Return (x, y) of the center of cell containing provided text 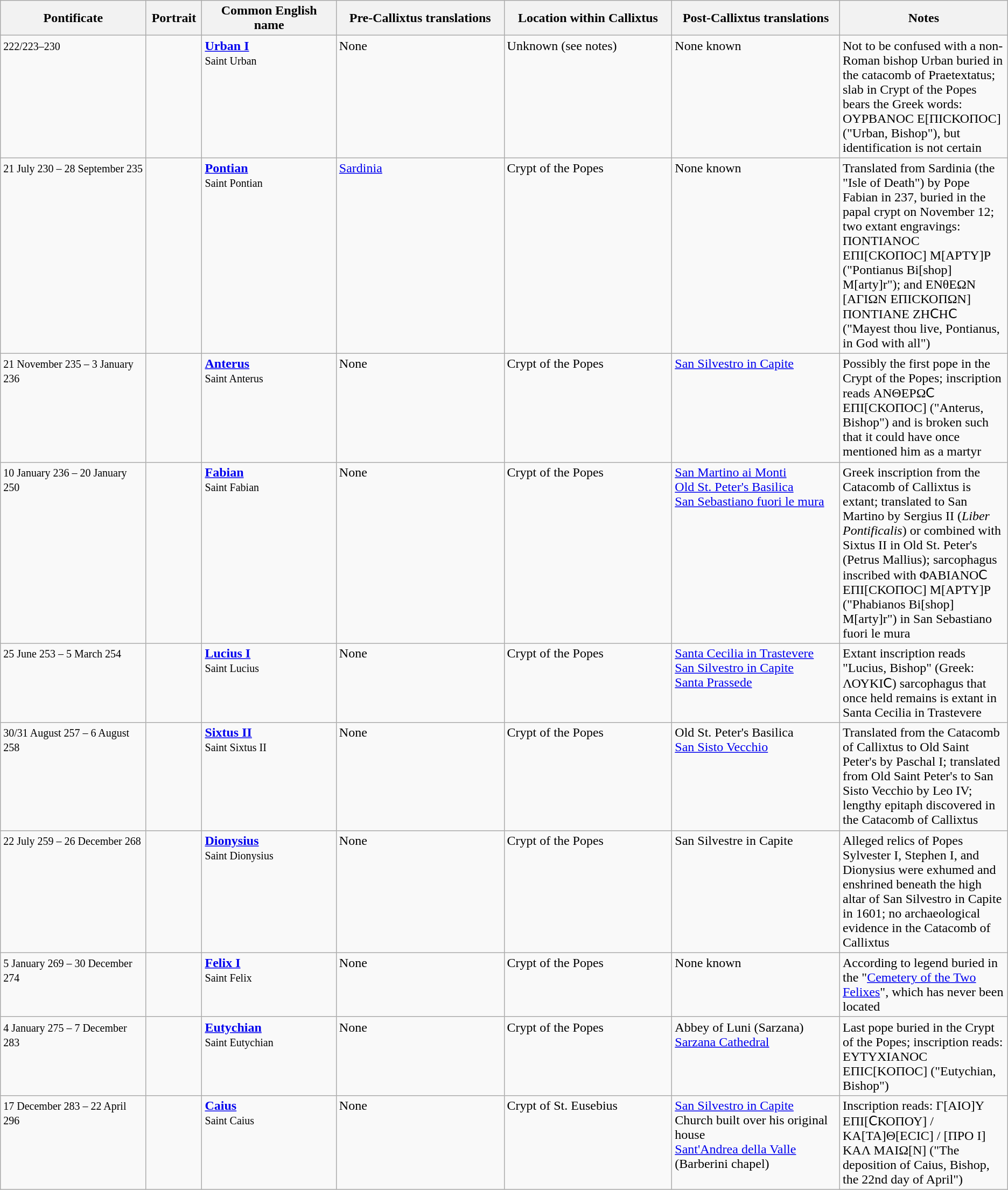
PontianSaint Pontian (269, 256)
AnterusSaint Anterus (269, 408)
17 December 283 – 22 April 296 (73, 1143)
San Silvestro in Capite (756, 408)
Sardinia (420, 256)
Pontificate (73, 18)
San Martino ai MontiOld St. Peter's BasilicaSan Sebastiano fuori le mura (756, 552)
Lucius ISaint Lucius (269, 683)
21 November 235 – 3 January 236 (73, 408)
Old St. Peter's BasilicaSan Sisto Vecchio (756, 776)
5 January 269 – 30 December 274 (73, 984)
Felix ISaint Felix (269, 984)
According to legend buried in the "Cemetery of the Two Felixes", which has never been located (923, 984)
CaiusSaint Caius (269, 1143)
Post-Callixtus translations (756, 18)
Notes (923, 18)
25 June 253 – 5 March 254 (73, 683)
4 January 275 – 7 December 283 (73, 1056)
San Silvestro in CapiteChurch built over his original houseSant'Andrea della Valle (Barberini chapel) (756, 1143)
Portrait (174, 18)
Urban ISaint Urban (269, 97)
Extant inscription reads "Lucius, Bishop" (Greek: ΛΟΥΚΙϹ) sarcophagus that once held remains is extant in Santa Cecilia in Trastevere (923, 683)
222/223–230 (73, 97)
Abbey of Luni (Sarzana)Sarzana Cathedral (756, 1056)
Pre-Callixtus translations (420, 18)
22 July 259 – 26 December 268 (73, 892)
30/31 August 257 – 6 August 258 (73, 776)
DionysiusSaint Dionysius (269, 892)
San Silvestre in Capite (756, 892)
Location within Callixtus (588, 18)
Unknown (see notes) (588, 97)
EutychianSaint Eutychian (269, 1056)
Last pope buried in the Crypt of the Popes; inscription reads: EYTYXIANOC EΠΙC[KOΠOC] ("Eutychian, Bishop") (923, 1056)
10 January 236 – 20 January 250 (73, 552)
Santa Cecilia in TrastevereSan Silvestro in CapiteSanta Prassede (756, 683)
Crypt of St. Eusebius (588, 1143)
Sixtus IISaint Sixtus II (269, 776)
Inscription reads: Γ[AIO]Y EΠI[ϹΚΟΠΟΥ] / ΚΑ[TA]Θ[ECIC] / [ΠΡΟ I] ΚΑΛ MAIΩ[N] ("The deposition of Caius, Bishop, the 22nd day of April") (923, 1143)
Common English name (269, 18)
21 July 230 – 28 September 235 (73, 256)
FabianSaint Fabian (269, 552)
